For the text-containing cell, return its midpoint in [x, y] coordinate format. 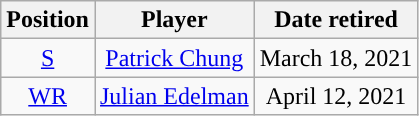
S [48, 58]
Date retired [336, 20]
March 18, 2021 [336, 58]
April 12, 2021 [336, 96]
WR [48, 96]
Patrick Chung [174, 58]
Julian Edelman [174, 96]
Position [48, 20]
Player [174, 20]
